Return the [X, Y] coordinate for the center point of the cell that contains the specified text.  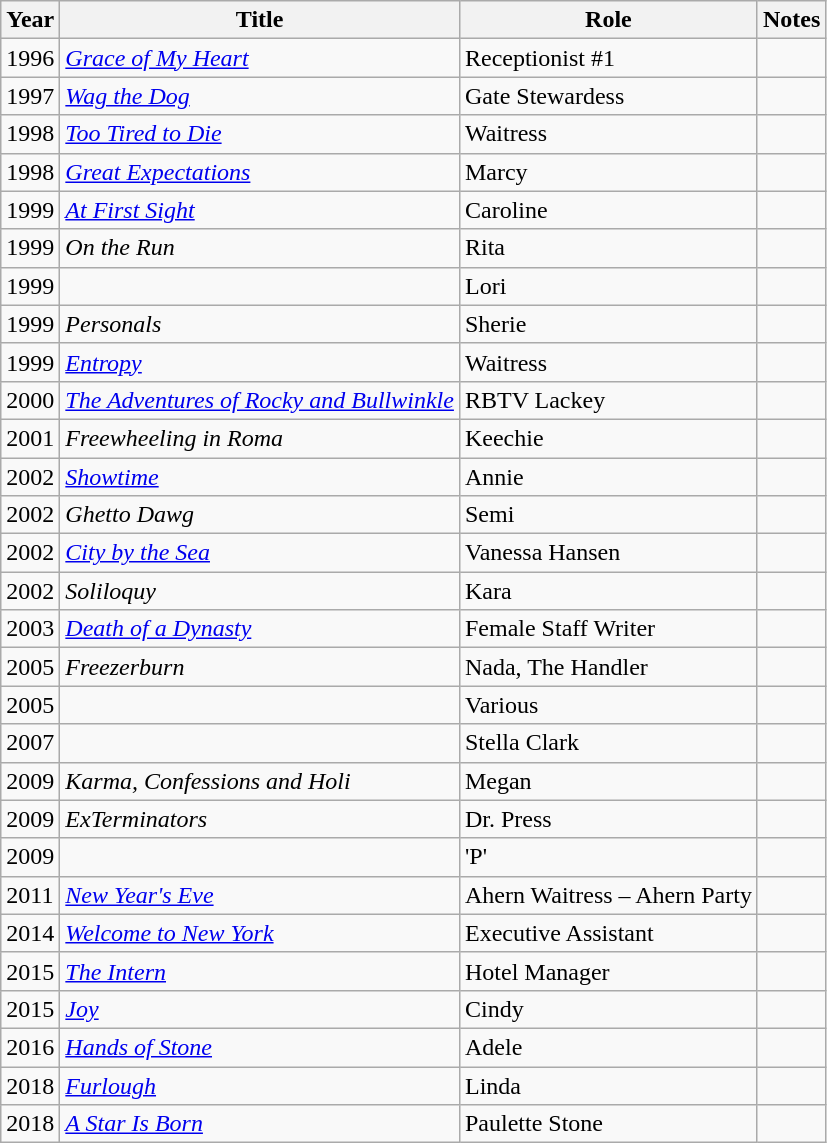
2007 [30, 743]
Female Staff Writer [608, 629]
Freezerburn [260, 667]
Personals [260, 324]
Cindy [608, 1009]
Lori [608, 286]
1997 [30, 96]
Soliloquy [260, 591]
Too Tired to Die [260, 134]
Sherie [608, 324]
2011 [30, 895]
2016 [30, 1047]
Executive Assistant [608, 933]
Marcy [608, 172]
Stella Clark [608, 743]
Paulette Stone [608, 1124]
Freewheeling in Roma [260, 438]
Notes [791, 20]
Linda [608, 1085]
Year [30, 20]
Gate Stewardess [608, 96]
Role [608, 20]
Showtime [260, 477]
2014 [30, 933]
Joy [260, 1009]
Kara [608, 591]
Ahern Waitress – Ahern Party [608, 895]
Nada, The Handler [608, 667]
On the Run [260, 248]
Caroline [608, 210]
New Year's Eve [260, 895]
Grace of My Heart [260, 58]
Various [608, 705]
Vanessa Hansen [608, 553]
At First Sight [260, 210]
Hands of Stone [260, 1047]
Hotel Manager [608, 971]
City by the Sea [260, 553]
RBTV Lackey [608, 400]
Dr. Press [608, 819]
Keechie [608, 438]
Furlough [260, 1085]
Welcome to New York [260, 933]
The Intern [260, 971]
Annie [608, 477]
Megan [608, 781]
Semi [608, 515]
'P' [608, 857]
2000 [30, 400]
Death of a Dynasty [260, 629]
Receptionist #1 [608, 58]
Rita [608, 248]
Ghetto Dawg [260, 515]
A Star Is Born [260, 1124]
The Adventures of Rocky and Bullwinkle [260, 400]
2003 [30, 629]
1996 [30, 58]
Wag the Dog [260, 96]
2001 [30, 438]
ExTerminators [260, 819]
Great Expectations [260, 172]
Entropy [260, 362]
Title [260, 20]
Karma, Confessions and Holi [260, 781]
Adele [608, 1047]
